Return [x, y] of the center of cell containing provided text 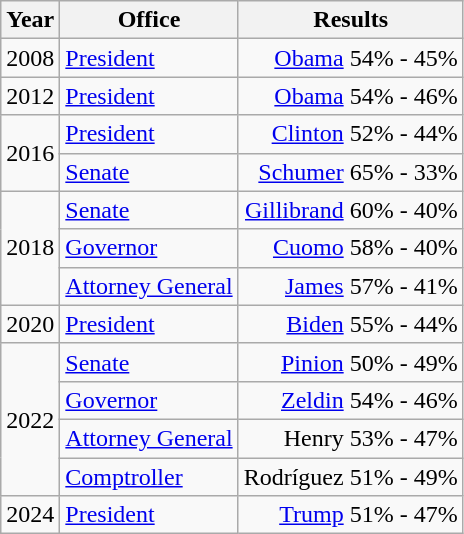
2018 [30, 248]
Results [350, 20]
2022 [30, 419]
2024 [30, 515]
Comptroller [149, 477]
Trump 51% - 47% [350, 515]
2016 [30, 153]
Clinton 52% - 44% [350, 134]
Pinion 50% - 49% [350, 362]
Gillibrand 60% - 40% [350, 210]
Biden 55% - 44% [350, 324]
2012 [30, 96]
Cuomo 58% - 40% [350, 248]
Obama 54% - 46% [350, 96]
Year [30, 20]
Henry 53% - 47% [350, 438]
Office [149, 20]
2020 [30, 324]
Obama 54% - 45% [350, 58]
Schumer 65% - 33% [350, 172]
Rodríguez 51% - 49% [350, 477]
Zeldin 54% - 46% [350, 400]
James 57% - 41% [350, 286]
2008 [30, 58]
